From the cell containing the given text, extract its center point as [X, Y] coordinate. 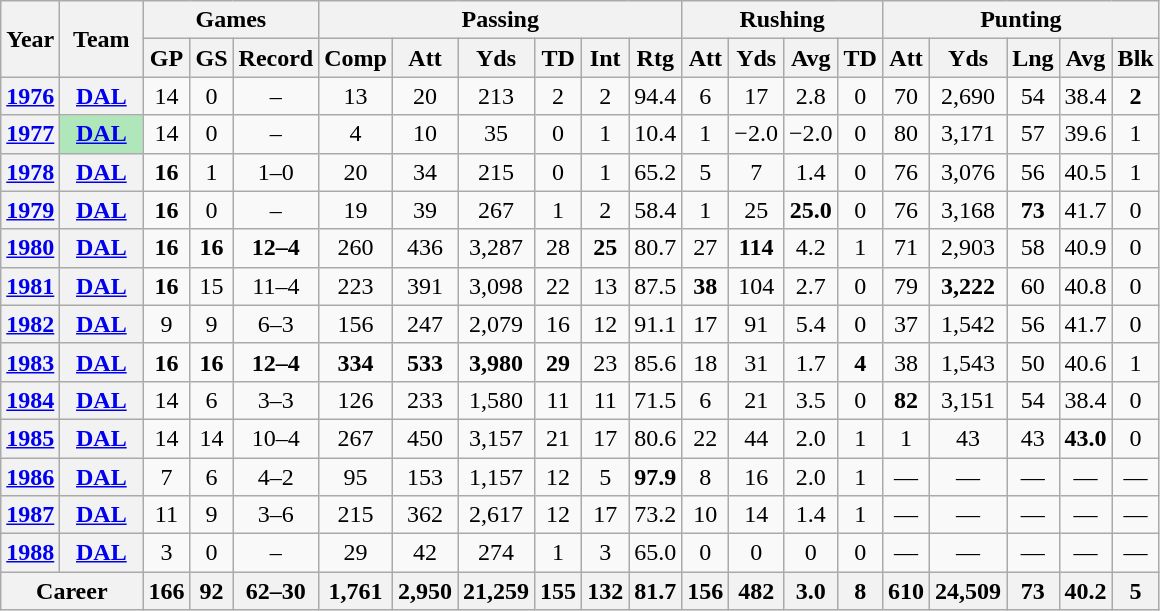
391 [424, 286]
5.4 [810, 324]
31 [756, 362]
166 [166, 591]
73.2 [656, 515]
3–6 [276, 515]
1976 [30, 96]
Rushing [782, 20]
81.7 [656, 591]
35 [496, 134]
436 [424, 248]
450 [424, 438]
19 [356, 210]
24,509 [968, 591]
274 [496, 553]
3,287 [496, 248]
95 [356, 477]
2,950 [424, 591]
1979 [30, 210]
2,617 [496, 515]
87.5 [656, 286]
1,542 [968, 324]
23 [606, 362]
1988 [30, 553]
40.9 [1086, 248]
Team [102, 39]
3,222 [968, 286]
85.6 [656, 362]
25.0 [810, 210]
40.8 [1086, 286]
58 [1033, 248]
2,690 [968, 96]
132 [606, 591]
1.7 [810, 362]
233 [424, 400]
Year [30, 39]
2,903 [968, 248]
610 [906, 591]
37 [906, 324]
104 [756, 286]
21,259 [496, 591]
94.4 [656, 96]
3,151 [968, 400]
1984 [30, 400]
60 [1033, 286]
34 [424, 172]
97.9 [656, 477]
57 [1033, 134]
4–2 [276, 477]
92 [212, 591]
1–0 [276, 172]
1,761 [356, 591]
10–4 [276, 438]
2.8 [810, 96]
1987 [30, 515]
533 [424, 362]
1982 [30, 324]
50 [1033, 362]
3.5 [810, 400]
27 [706, 248]
Comp [356, 58]
Games [231, 20]
1,543 [968, 362]
1977 [30, 134]
3,098 [496, 286]
1986 [30, 477]
1981 [30, 286]
GS [212, 58]
1980 [30, 248]
15 [212, 286]
82 [906, 400]
80 [906, 134]
213 [496, 96]
4.2 [810, 248]
GP [166, 58]
1978 [30, 172]
260 [356, 248]
71.5 [656, 400]
80.6 [656, 438]
223 [356, 286]
3,168 [968, 210]
42 [424, 553]
2,079 [496, 324]
3.0 [810, 591]
28 [558, 248]
11–4 [276, 286]
Blk [1136, 58]
62–30 [276, 591]
247 [424, 324]
40.6 [1086, 362]
3,171 [968, 134]
Rtg [656, 58]
1,157 [496, 477]
153 [424, 477]
40.5 [1086, 172]
1985 [30, 438]
39.6 [1086, 134]
1983 [30, 362]
126 [356, 400]
70 [906, 96]
Passing [500, 20]
155 [558, 591]
334 [356, 362]
Lng [1033, 58]
58.4 [656, 210]
65.2 [656, 172]
79 [906, 286]
43.0 [1086, 438]
114 [756, 248]
2.7 [810, 286]
Record [276, 58]
482 [756, 591]
80.7 [656, 248]
3,157 [496, 438]
6–3 [276, 324]
3,076 [968, 172]
10.4 [656, 134]
65.0 [656, 553]
39 [424, 210]
91 [756, 324]
3–3 [276, 400]
44 [756, 438]
1,580 [496, 400]
Punting [1020, 20]
362 [424, 515]
91.1 [656, 324]
Int [606, 58]
40.2 [1086, 591]
71 [906, 248]
3,980 [496, 362]
18 [706, 362]
Career [72, 591]
